Identify which cell holds the provided text, then report its (x, y) central coordinate. 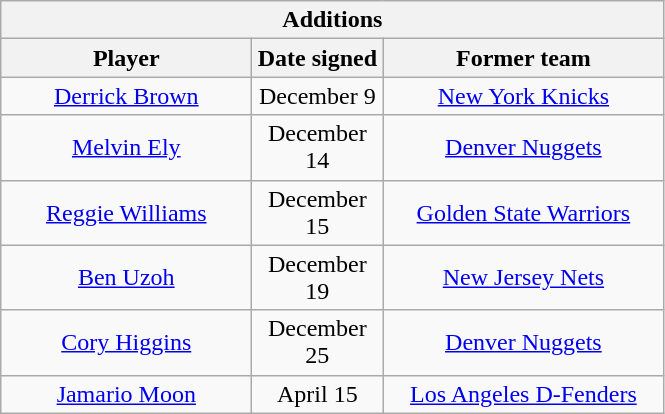
Melvin Ely (126, 148)
December 19 (318, 278)
Cory Higgins (126, 342)
Former team (524, 58)
December 14 (318, 148)
Jamario Moon (126, 394)
Los Angeles D-Fenders (524, 394)
December 15 (318, 212)
Golden State Warriors (524, 212)
Date signed (318, 58)
Additions (332, 20)
New York Knicks (524, 96)
December 9 (318, 96)
Derrick Brown (126, 96)
Reggie Williams (126, 212)
Ben Uzoh (126, 278)
Player (126, 58)
April 15 (318, 394)
December 25 (318, 342)
New Jersey Nets (524, 278)
